From the cell containing the given text, extract its center point as (x, y) coordinate. 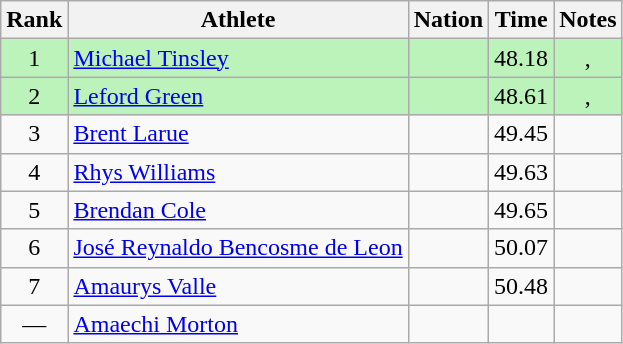
— (34, 324)
3 (34, 134)
Athlete (238, 20)
Amaechi Morton (238, 324)
Time (522, 20)
Amaurys Valle (238, 286)
Brendan Cole (238, 210)
48.61 (522, 96)
1 (34, 58)
2 (34, 96)
49.63 (522, 172)
4 (34, 172)
6 (34, 248)
49.45 (522, 134)
48.18 (522, 58)
José Reynaldo Bencosme de Leon (238, 248)
Rhys Williams (238, 172)
Rank (34, 20)
50.48 (522, 286)
Notes (588, 20)
Leford Green (238, 96)
7 (34, 286)
Nation (448, 20)
49.65 (522, 210)
5 (34, 210)
50.07 (522, 248)
Michael Tinsley (238, 58)
Brent Larue (238, 134)
